Output the [X, Y] coordinate of the center of the cell containing the given text.  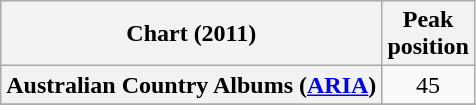
Peak position [428, 34]
45 [428, 85]
Chart (2011) [192, 34]
Australian Country Albums (ARIA) [192, 85]
